Output the (X, Y) coordinate of the center of the cell containing the given text.  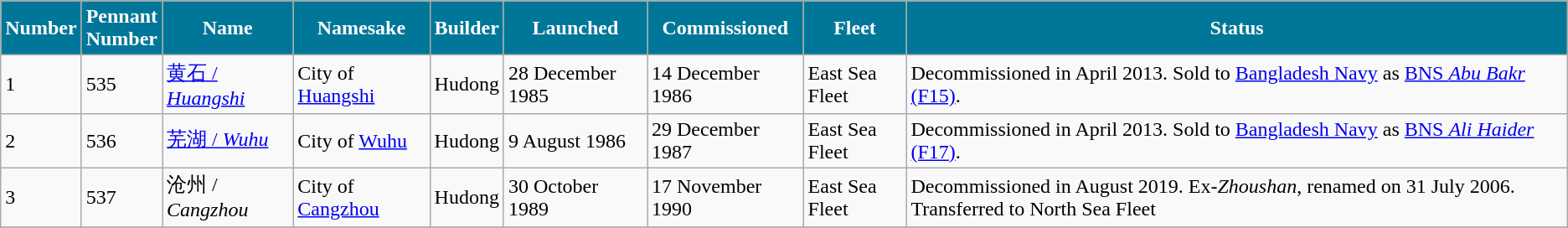
City of Wuhu (362, 141)
30 October 1989 (575, 197)
Name (228, 28)
黄石 / Huangshi (228, 85)
Decommissioned in April 2013. Sold to Bangladesh Navy as BNS Abu Bakr (F15). (1236, 85)
沧州 / Cangzhou (228, 197)
2 (41, 141)
537 (121, 197)
Builder (467, 28)
Launched (575, 28)
14 December 1986 (725, 85)
Decommissioned in April 2013. Sold to Bangladesh Navy as BNS Ali Haider (F17). (1236, 141)
29 December 1987 (725, 141)
3 (41, 197)
Number (41, 28)
28 December 1985 (575, 85)
City of Huangshi (362, 85)
芜湖 / Wuhu (228, 141)
Namesake (362, 28)
Pennant Number (121, 28)
9 August 1986 (575, 141)
Decommissioned in August 2019. Ex-Zhoushan, renamed on 31 July 2006. Transferred to North Sea Fleet (1236, 197)
Commissioned (725, 28)
536 (121, 141)
17 November 1990 (725, 197)
City of Cangzhou (362, 197)
Status (1236, 28)
535 (121, 85)
1 (41, 85)
Fleet (854, 28)
